Identify which cell holds the provided text, then report its (X, Y) central coordinate. 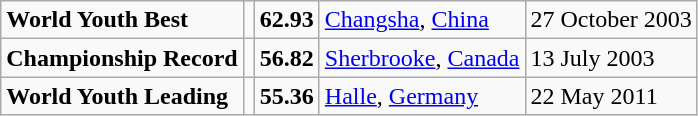
27 October 2003 (611, 20)
Sherbrooke, Canada (422, 58)
13 July 2003 (611, 58)
Halle, Germany (422, 96)
62.93 (286, 20)
Changsha, China (422, 20)
Championship Record (122, 58)
55.36 (286, 96)
World Youth Best (122, 20)
56.82 (286, 58)
World Youth Leading (122, 96)
22 May 2011 (611, 96)
